Output the (X, Y) coordinate of the center of the cell containing the given text.  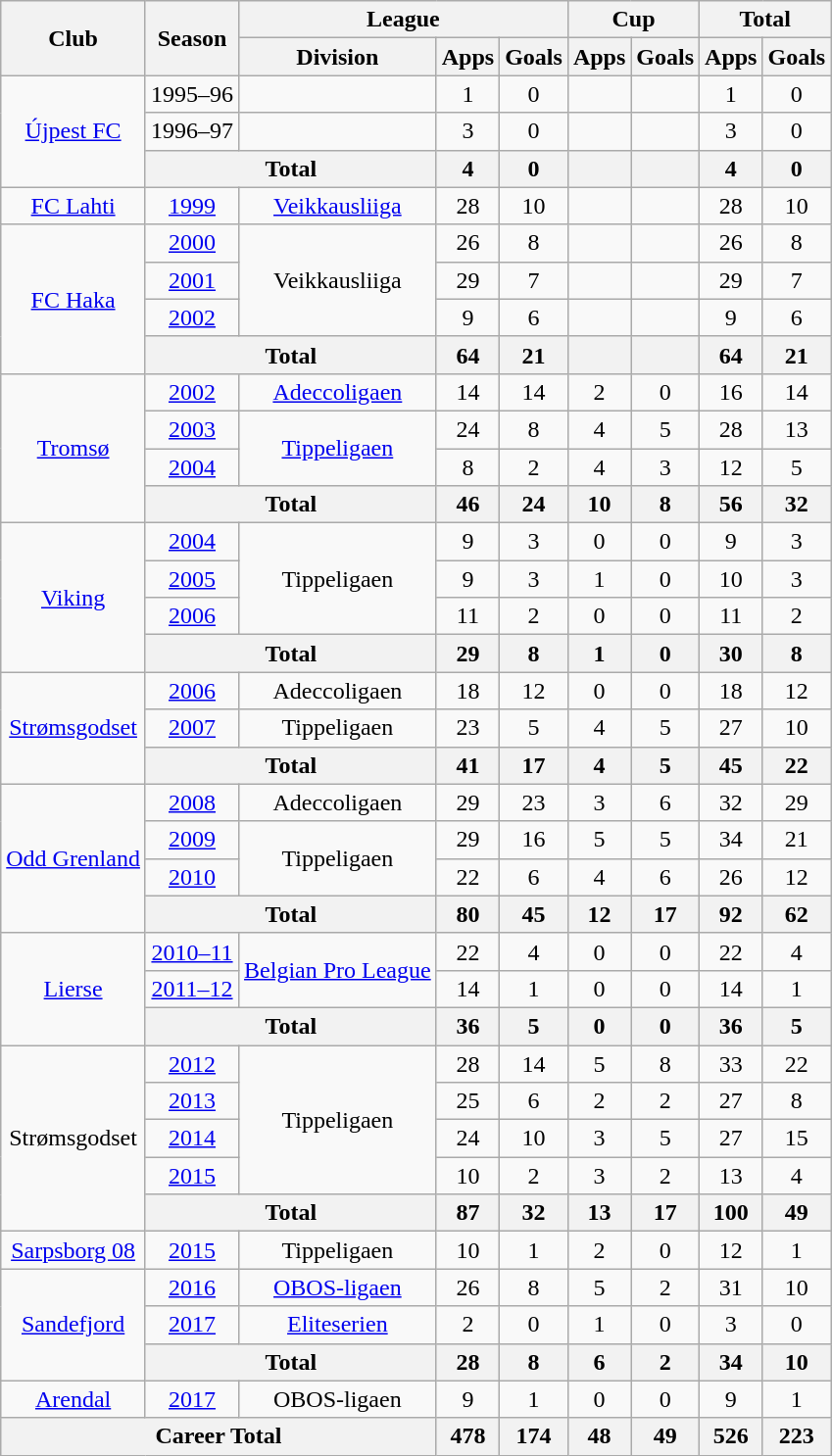
Lierse (73, 989)
League (404, 20)
223 (797, 1436)
Viking (73, 598)
478 (467, 1436)
1999 (192, 206)
Season (192, 38)
87 (467, 1213)
Sandefjord (73, 1325)
Eliteserien (338, 1325)
2008 (192, 802)
Division (338, 57)
31 (731, 1287)
100 (731, 1213)
Club (73, 38)
48 (599, 1436)
25 (467, 1101)
46 (467, 505)
526 (731, 1436)
2011–12 (192, 989)
92 (731, 914)
Odd Grenland (73, 858)
2016 (192, 1287)
2007 (192, 728)
2012 (192, 1063)
Arendal (73, 1399)
15 (797, 1139)
2000 (192, 243)
2010–11 (192, 951)
Tromsø (73, 448)
174 (534, 1436)
2010 (192, 877)
41 (467, 765)
2013 (192, 1101)
62 (797, 914)
Cup (633, 20)
2014 (192, 1139)
2005 (192, 579)
Career Total (219, 1436)
80 (467, 914)
33 (731, 1063)
Újpest FC (73, 131)
Sarpsborg 08 (73, 1250)
1996–97 (192, 131)
FC Haka (73, 299)
1995–96 (192, 94)
2009 (192, 840)
30 (731, 654)
2003 (192, 429)
56 (731, 505)
FC Lahti (73, 206)
Belgian Pro League (338, 970)
2001 (192, 280)
